Capture the cell that displays the provided text and extract its [x, y] central coordinate. 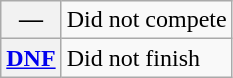
Did not compete [146, 20]
Did not finish [146, 58]
DNF [31, 58]
— [31, 20]
